Locate the cell with the specified text and output its [X, Y] center coordinate. 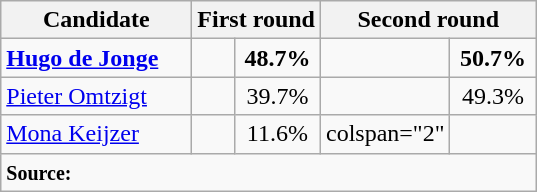
50.7% [493, 58]
colspan="2" [385, 134]
Pieter Omtzigt [96, 96]
48.7% [277, 58]
Candidate [96, 20]
Hugo de Jonge [96, 58]
First round [256, 20]
49.3% [493, 96]
Second round [428, 20]
11.6% [277, 134]
39.7% [277, 96]
Mona Keijzer [96, 134]
Source: [268, 172]
